Return the [x, y] coordinate for the center point of the cell that contains the specified text.  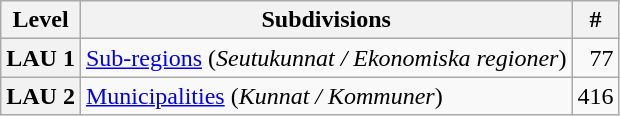
Subdivisions [326, 20]
Level [41, 20]
416 [596, 96]
LAU 2 [41, 96]
LAU 1 [41, 58]
Sub-regions (Seutukunnat / Ekonomiska regioner) [326, 58]
# [596, 20]
Municipalities (Kunnat / Kommuner) [326, 96]
77 [596, 58]
